Identify which cell holds the provided text, then report its [X, Y] central coordinate. 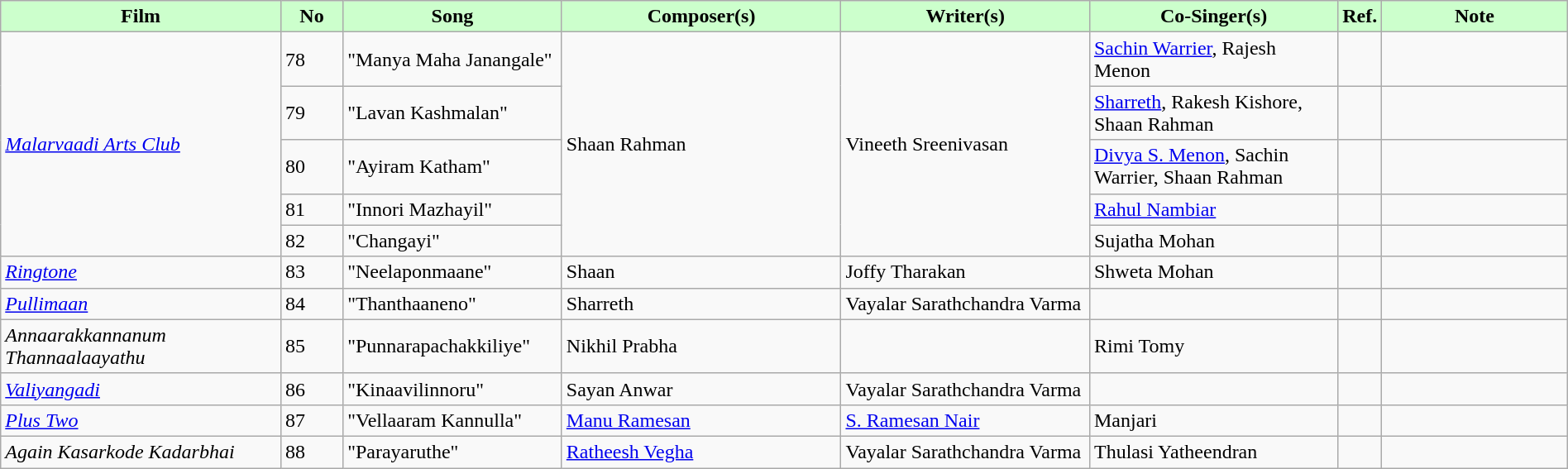
Sayan Anwar [701, 389]
"Punnarapachakkiliye" [453, 346]
Joffy Tharakan [966, 272]
87 [311, 420]
79 [311, 112]
"Lavan Kashmalan" [453, 112]
Rimi Tomy [1213, 346]
Sharreth [701, 304]
"Thanthaaneno" [453, 304]
Note [1475, 17]
Nikhil Prabha [701, 346]
Valiyangadi [141, 389]
Ratheesh Vegha [701, 452]
Ref. [1360, 17]
86 [311, 389]
Vineeth Sreenivasan [966, 144]
"Parayaruthe" [453, 452]
84 [311, 304]
Rahul Nambiar [1213, 209]
80 [311, 167]
88 [311, 452]
Writer(s) [966, 17]
No [311, 17]
Composer(s) [701, 17]
Sujatha Mohan [1213, 241]
Manu Ramesan [701, 420]
Manjari [1213, 420]
Sharreth, Rakesh Kishore, Shaan Rahman [1213, 112]
Ringtone [141, 272]
Divya S. Menon, Sachin Warrier, Shaan Rahman [1213, 167]
"Changayi" [453, 241]
Shaan Rahman [701, 144]
"Vellaaram Kannulla" [453, 420]
"Ayiram Katham" [453, 167]
Song [453, 17]
81 [311, 209]
Malarvaadi Arts Club [141, 144]
Shweta Mohan [1213, 272]
"Innori Mazhayil" [453, 209]
Again Kasarkode Kadarbhai [141, 452]
78 [311, 60]
83 [311, 272]
85 [311, 346]
S. Ramesan Nair [966, 420]
Shaan [701, 272]
"Neelaponmaane" [453, 272]
Pullimaan [141, 304]
82 [311, 241]
Plus Two [141, 420]
Thulasi Yatheendran [1213, 452]
Film [141, 17]
Annaarakkannanum Thannaalaayathu [141, 346]
"Manya Maha Janangale" [453, 60]
Sachin Warrier, Rajesh Menon [1213, 60]
"Kinaavilinnoru" [453, 389]
Co-Singer(s) [1213, 17]
